Scan for the cell matching the given text and deliver its [X, Y] coordinate at center. 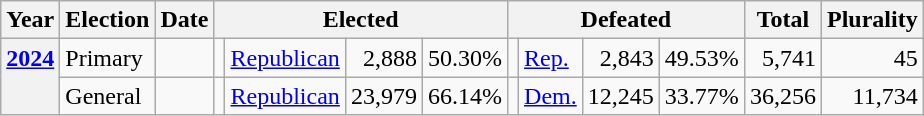
2,888 [384, 58]
50.30% [464, 58]
General [108, 96]
11,734 [872, 96]
66.14% [464, 96]
Total [782, 20]
23,979 [384, 96]
2,843 [620, 58]
Dem. [551, 96]
36,256 [782, 96]
12,245 [620, 96]
5,741 [782, 58]
Election [108, 20]
Defeated [626, 20]
Primary [108, 58]
Elected [361, 20]
Rep. [551, 58]
33.77% [702, 96]
45 [872, 58]
49.53% [702, 58]
Plurality [872, 20]
Year [30, 20]
Date [184, 20]
2024 [30, 77]
